Identify which cell holds the provided text, then report its (x, y) central coordinate. 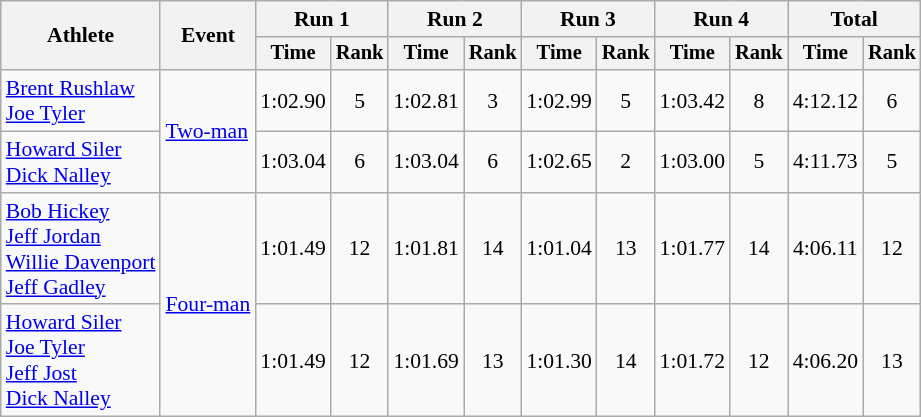
8 (759, 100)
Howard SilerDick Nalley (81, 162)
1:02.81 (426, 100)
1:01.72 (692, 361)
Two-man (208, 131)
Run 2 (454, 19)
1:02.65 (558, 162)
1:03.00 (692, 162)
Four-man (208, 305)
4:12.12 (826, 100)
4:06.11 (826, 249)
Brent RushlawJoe Tyler (81, 100)
1:01.81 (426, 249)
4:11.73 (826, 162)
3 (493, 100)
Howard SilerJoe TylerJeff JostDick Nalley (81, 361)
2 (626, 162)
Run 3 (588, 19)
1:02.90 (292, 100)
Total (854, 19)
1:02.99 (558, 100)
Bob HickeyJeff JordanWillie DavenportJeff Gadley (81, 249)
1:03.42 (692, 100)
Run 4 (722, 19)
Athlete (81, 36)
1:01.77 (692, 249)
4:06.20 (826, 361)
1:01.04 (558, 249)
1:01.69 (426, 361)
Run 1 (322, 19)
Event (208, 36)
1:01.30 (558, 361)
